Determine the [X, Y] coordinate at the center of the cell enclosing the given text.  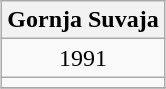
1991 [83, 58]
Gornja Suvaja [83, 20]
